For the text-containing cell, return its midpoint in (X, Y) coordinate format. 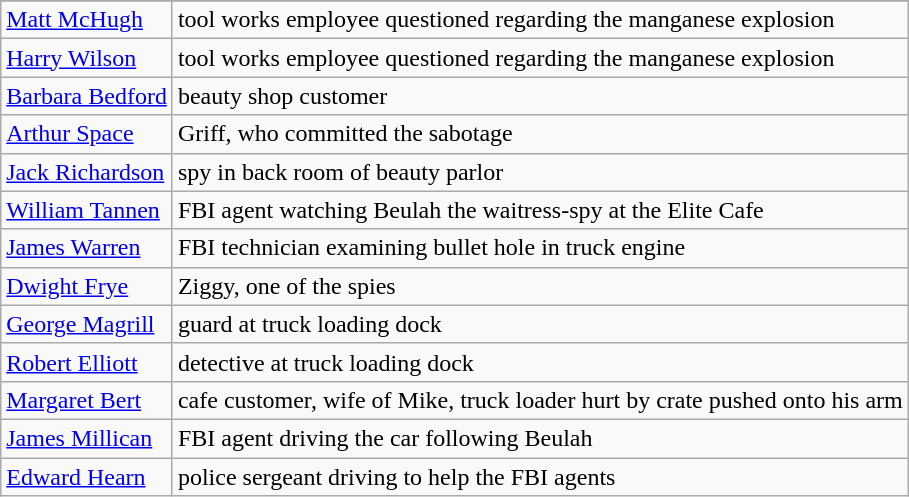
Arthur Space (87, 134)
detective at truck loading dock (540, 362)
police sergeant driving to help the FBI agents (540, 477)
FBI agent watching Beulah the waitress-spy at the Elite Cafe (540, 210)
FBI agent driving the car following Beulah (540, 438)
George Magrill (87, 324)
Dwight Frye (87, 286)
Margaret Bert (87, 400)
Ziggy, one of the spies (540, 286)
spy in back room of beauty parlor (540, 172)
Griff, who committed the sabotage (540, 134)
Harry Wilson (87, 58)
cafe customer, wife of Mike, truck loader hurt by crate pushed onto his arm (540, 400)
Matt McHugh (87, 20)
Barbara Bedford (87, 96)
William Tannen (87, 210)
Jack Richardson (87, 172)
James Millican (87, 438)
Edward Hearn (87, 477)
James Warren (87, 248)
FBI technician examining bullet hole in truck engine (540, 248)
guard at truck loading dock (540, 324)
Robert Elliott (87, 362)
beauty shop customer (540, 96)
